Find where the given text appears and provide that cell's center as (x, y) coordinate. 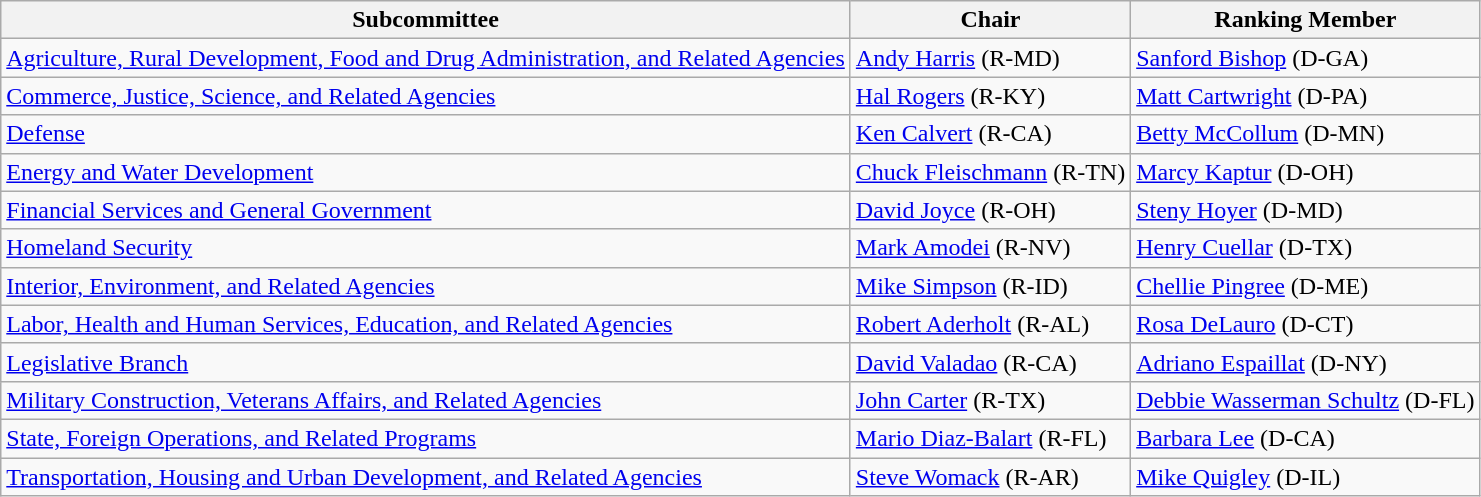
Transportation, Housing and Urban Development, and Related Agencies (426, 477)
Subcommittee (426, 20)
Adriano Espaillat (D-NY) (1306, 362)
State, Foreign Operations, and Related Programs (426, 438)
Chuck Fleischmann (R-TN) (990, 172)
Homeland Security (426, 248)
Henry Cuellar (D-TX) (1306, 248)
Military Construction, Veterans Affairs, and Related Agencies (426, 400)
Steve Womack (R-AR) (990, 477)
Legislative Branch (426, 362)
Debbie Wasserman Schultz (D-FL) (1306, 400)
Energy and Water Development (426, 172)
Rosa DeLauro (D-CT) (1306, 324)
Ranking Member (1306, 20)
Ken Calvert (R-CA) (990, 134)
Chellie Pingree (D-ME) (1306, 286)
Defense (426, 134)
Chair (990, 20)
Mike Simpson (R-ID) (990, 286)
David Valadao (R-CA) (990, 362)
David Joyce (R-OH) (990, 210)
Andy Harris (R-MD) (990, 58)
Matt Cartwright (D-PA) (1306, 96)
Labor, Health and Human Services, Education, and Related Agencies (426, 324)
Interior, Environment, and Related Agencies (426, 286)
Agriculture, Rural Development, Food and Drug Administration, and Related Agencies (426, 58)
Hal Rogers (R-KY) (990, 96)
John Carter (R-TX) (990, 400)
Commerce, Justice, Science, and Related Agencies (426, 96)
Sanford Bishop (D-GA) (1306, 58)
Financial Services and General Government (426, 210)
Robert Aderholt (R-AL) (990, 324)
Mark Amodei (R-NV) (990, 248)
Marcy Kaptur (D-OH) (1306, 172)
Barbara Lee (D-CA) (1306, 438)
Mike Quigley (D-IL) (1306, 477)
Mario Diaz-Balart (R-FL) (990, 438)
Betty McCollum (D-MN) (1306, 134)
Steny Hoyer (D-MD) (1306, 210)
